Find where the given text appears and provide that cell's center as [X, Y] coordinate. 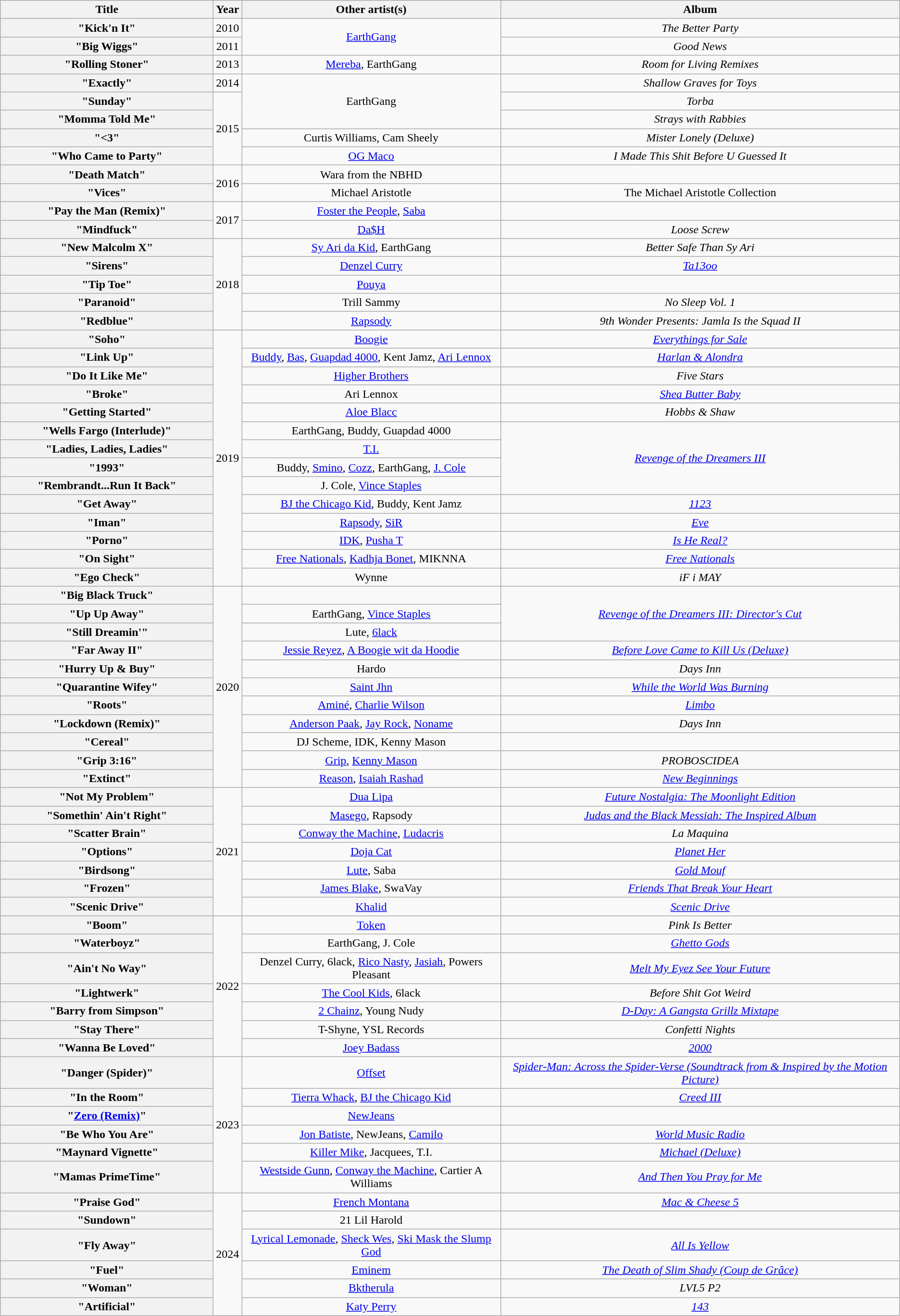
2024 [228, 1254]
2020 [228, 687]
"Exactly" [107, 83]
Jessie Reyez, A Boogie wit da Hoodie [371, 650]
2011 [228, 46]
Token [371, 925]
Planet Her [700, 852]
Katy Perry [371, 1306]
"Sirens" [107, 266]
"On Sight" [107, 559]
Shea Butter Baby [700, 394]
Hobbs & Shaw [700, 412]
2000 [700, 1048]
Limbo [700, 705]
Other artist(s) [371, 10]
Michael (Deluxe) [700, 1152]
All Is Yellow [700, 1245]
Lute, 6lack [371, 632]
Reason, Isaiah Rashad [371, 778]
"Praise God" [107, 1202]
James Blake, SwaVay [371, 888]
2021 [228, 851]
"Be Who You Are" [107, 1134]
While the World Was Burning [700, 687]
Free Nationals, Kadhja Bonet, MIKNNA [371, 559]
"Extinct" [107, 778]
Rapsody, SiR [371, 522]
Confetti Nights [700, 1029]
"Fly Away" [107, 1245]
The Death of Slim Shady (Coup de Grâce) [700, 1270]
"Somethin' Ain't Right" [107, 815]
BJ the Chicago Kid, Buddy, Kent Jamz [371, 504]
IDK, Pusha T [371, 541]
Da$H [371, 229]
Is He Real? [700, 541]
Friends That Break Your Heart [700, 888]
"Hurry Up & Buy" [107, 669]
"Barry from Simpson" [107, 1011]
Revenge of the Dreamers III [700, 458]
"Maynard Vignette" [107, 1152]
"Get Away" [107, 504]
"In the Room" [107, 1097]
Boogie [371, 339]
"Big Black Truck" [107, 595]
"Porno" [107, 541]
Mereba, EarthGang [371, 64]
"Death Match" [107, 174]
Denzel Curry [371, 266]
"Still Dreamin'" [107, 632]
NewJeans [371, 1115]
Masego, Rapsody [371, 815]
"Far Away II" [107, 650]
Tierra Whack, BJ the Chicago Kid [371, 1097]
"Frozen" [107, 888]
"Not My Problem" [107, 797]
2022 [228, 986]
PROBOSCIDEA [700, 760]
Mister Lonely (Deluxe) [700, 138]
2023 [228, 1125]
2019 [228, 458]
The Michael Aristotle Collection [700, 192]
Lyrical Lemonade, Sheck Wes, Ski Mask the Slump God [371, 1245]
2015 [228, 128]
Saint Jhn [371, 687]
Title [107, 10]
Creed III [700, 1097]
Good News [700, 46]
Five Stars [700, 376]
Rapsody [371, 321]
"<3" [107, 138]
Joey Badass [371, 1048]
Everythings for Sale [700, 339]
"Zero (Remix)" [107, 1115]
World Music Radio [700, 1134]
Foster the People, Saba [371, 211]
"Pay the Man (Remix)" [107, 211]
Strays with Rabbies [700, 119]
"Boom" [107, 925]
Buddy, Bas, Guapdad 4000, Kent Jamz, Ari Lennox [371, 357]
"Grip 3:16" [107, 760]
Pouya [371, 284]
Jon Batiste, NewJeans, Camilo [371, 1134]
"Options" [107, 852]
Doja Cat [371, 852]
T-Shyne, YSL Records [371, 1029]
Ghetto Gods [700, 943]
9th Wonder Presents: Jamla Is the Squad II [700, 321]
OG Maco [371, 156]
Killer Mike, Jacquees, T.I. [371, 1152]
Pink Is Better [700, 925]
Room for Living Remixes [700, 64]
"1993" [107, 467]
"Danger (Spider)" [107, 1073]
Harlan & Alondra [700, 357]
"Wanna Be Loved" [107, 1048]
"Woman" [107, 1288]
EarthGang, Buddy, Guapdad 4000 [371, 430]
2016 [228, 183]
Aminé, Charlie Wilson [371, 705]
Free Nationals [700, 559]
Offset [371, 1073]
"Artificial" [107, 1306]
Wynne [371, 577]
Higher Brothers [371, 376]
"Waterboyz" [107, 943]
The Better Party [700, 28]
Curtis Williams, Cam Sheely [371, 138]
2 Chainz, Young Nudy [371, 1011]
21 Lil Harold [371, 1220]
Bktherula [371, 1288]
"Big Wiggs" [107, 46]
Dua Lipa [371, 797]
Ari Lennox [371, 394]
Conway the Machine, Ludacris [371, 834]
And Then You Pray for Me [700, 1177]
Anderson Paak, Jay Rock, Noname [371, 723]
DJ Scheme, IDK, Kenny Mason [371, 742]
"Up Up Away" [107, 614]
EarthGang, J. Cole [371, 943]
"Cereal" [107, 742]
"Birdsong" [107, 870]
"Vices" [107, 192]
Ta13oo [700, 266]
J. Cole, Vince Staples [371, 485]
"Lightwerk" [107, 993]
Aloe Blacc [371, 412]
"New Malcolm X" [107, 248]
Eminem [371, 1270]
Album [700, 10]
No Sleep Vol. 1 [700, 303]
Judas and the Black Messiah: The Inspired Album [700, 815]
"Rembrandt...Run It Back" [107, 485]
"Mindfuck" [107, 229]
"Scatter Brain" [107, 834]
New Beginnings [700, 778]
"Paranoid" [107, 303]
Revenge of the Dreamers III: Director's Cut [700, 614]
T.I. [371, 449]
"Ladies, Ladies, Ladies" [107, 449]
"Iman" [107, 522]
"Momma Told Me" [107, 119]
Buddy, Smino, Cozz, EarthGang, J. Cole [371, 467]
Eve [700, 522]
"Wells Fargo (Interlude)" [107, 430]
Scenic Drive [700, 907]
2017 [228, 220]
D-Day: A Gangsta Grillz Mixtape [700, 1011]
iF i MAY [700, 577]
The Cool Kids, 6lack [371, 993]
"Do It Like Me" [107, 376]
Before Love Came to Kill Us (Deluxe) [700, 650]
Melt My Eyez See Your Future [700, 968]
2014 [228, 83]
"Scenic Drive" [107, 907]
Mac & Cheese 5 [700, 1202]
I Made This Shit Before U Guessed It [700, 156]
"Link Up" [107, 357]
La Maquina [700, 834]
"Ego Check" [107, 577]
2010 [228, 28]
"Sunday" [107, 101]
"Fuel" [107, 1270]
1123 [700, 504]
Hardo [371, 669]
"Stay There" [107, 1029]
Gold Mouf [700, 870]
"Who Came to Party" [107, 156]
143 [700, 1306]
"Redblue" [107, 321]
French Montana [371, 1202]
Wara from the NBHD [371, 174]
Torba [700, 101]
"Quarantine Wifey" [107, 687]
Grip, Kenny Mason [371, 760]
Better Safe Than Sy Ari [700, 248]
"Mamas PrimeTime" [107, 1177]
Trill Sammy [371, 303]
2018 [228, 284]
"Soho" [107, 339]
Westside Gunn, Conway the Machine, Cartier A Williams [371, 1177]
"Ain't No Way" [107, 968]
Khalid [371, 907]
Future Nostalgia: The Moonlight Edition [700, 797]
Before Shit Got Weird [700, 993]
Shallow Graves for Toys [700, 83]
Denzel Curry, 6lack, Rico Nasty, Jasiah, Powers Pleasant [371, 968]
"Kick'n It" [107, 28]
Year [228, 10]
"Roots" [107, 705]
LVL5 P2 [700, 1288]
"Lockdown (Remix)" [107, 723]
"Sundown" [107, 1220]
Loose Screw [700, 229]
Michael Aristotle [371, 192]
"Rolling Stoner" [107, 64]
EarthGang, Vince Staples [371, 614]
"Getting Started" [107, 412]
"Broke" [107, 394]
2013 [228, 64]
Lute, Saba [371, 870]
Spider-Man: Across the Spider-Verse (Soundtrack from & Inspired by the Motion Picture) [700, 1073]
"Tip Toe" [107, 284]
Sy Ari da Kid, EarthGang [371, 248]
